Output the [x, y] coordinate of the center of the cell containing the given text.  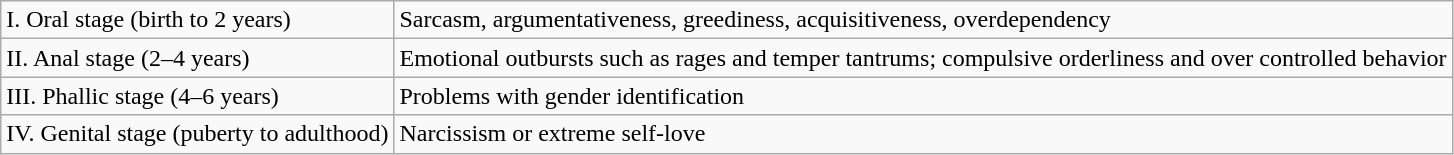
I. Oral stage (birth to 2 years) [198, 20]
Problems with gender identification [923, 96]
Narcissism or extreme self-love [923, 134]
IV. Genital stage (puberty to adulthood) [198, 134]
Sarcasm, argumentativeness, greediness, acquisitiveness, overdependency [923, 20]
II. Anal stage (2–4 years) [198, 58]
Emotional outbursts such as rages and temper tantrums; compulsive orderliness and over controlled behavior [923, 58]
III. Phallic stage (4–6 years) [198, 96]
